Scan for the cell matching the given text and deliver its (x, y) coordinate at center. 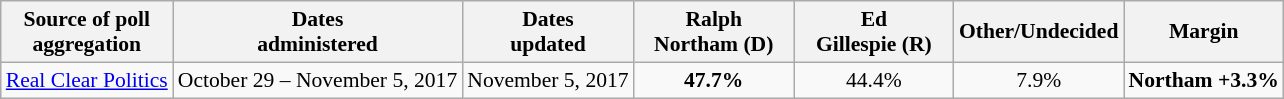
October 29 – November 5, 2017 (318, 80)
Datesadministered (318, 32)
47.7% (714, 80)
Source of pollaggregation (87, 32)
Other/Undecided (1039, 32)
Datesupdated (548, 32)
RalphNortham (D) (714, 32)
November 5, 2017 (548, 80)
44.4% (874, 80)
Northam +3.3% (1204, 80)
7.9% (1039, 80)
Real Clear Politics (87, 80)
Margin (1204, 32)
EdGillespie (R) (874, 32)
